Find where the given text appears and provide that cell's center as [X, Y] coordinate. 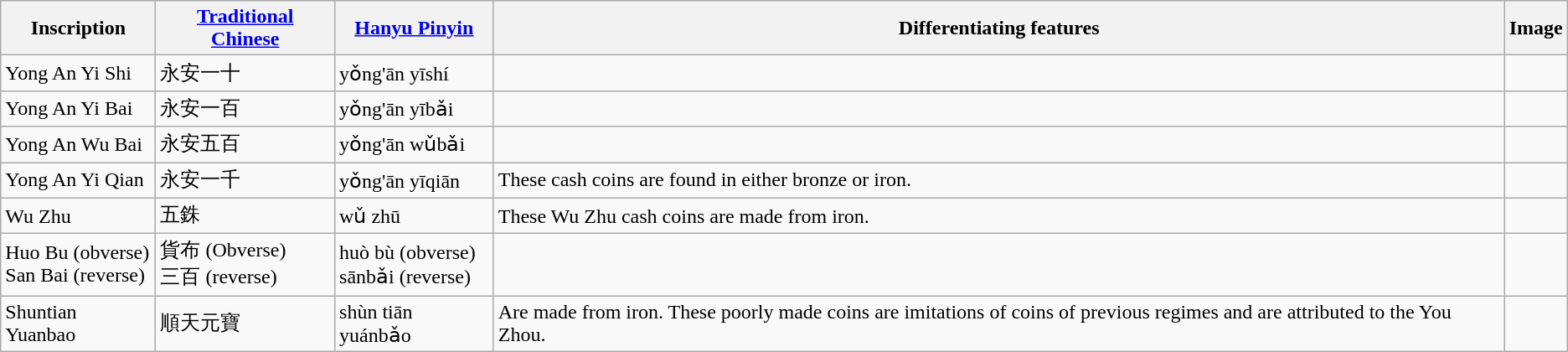
Yong An Wu Bai [79, 144]
永安五百 [245, 144]
貨布 (Obverse)三百 (reverse) [245, 265]
永安一千 [245, 181]
Traditional Chinese [245, 28]
yǒng'ān yībǎi [415, 109]
Wu Zhu [79, 216]
yǒng'ān wǔbǎi [415, 144]
These Wu Zhu cash coins are made from iron. [998, 216]
永安一百 [245, 109]
Are made from iron. These poorly made coins are imitations of coins of previous regimes and are attributed to the You Zhou. [998, 324]
shùn tiān yuánbǎo [415, 324]
yǒng'ān yīshí [415, 74]
Yong An Yi Shi [79, 74]
五銖 [245, 216]
永安一十 [245, 74]
These cash coins are found in either bronze or iron. [998, 181]
Differentiating features [998, 28]
Shuntian Yuanbao [79, 324]
huò bù (obverse)sānbǎi (reverse) [415, 265]
Huo Bu (obverse)San Bai (reverse) [79, 265]
Hanyu Pinyin [415, 28]
順天元寶 [245, 324]
yǒng'ān yīqiān [415, 181]
Yong An Yi Bai [79, 109]
Image [1536, 28]
wǔ zhū [415, 216]
Inscription [79, 28]
Yong An Yi Qian [79, 181]
